Output the (X, Y) coordinate of the center of the cell containing the given text.  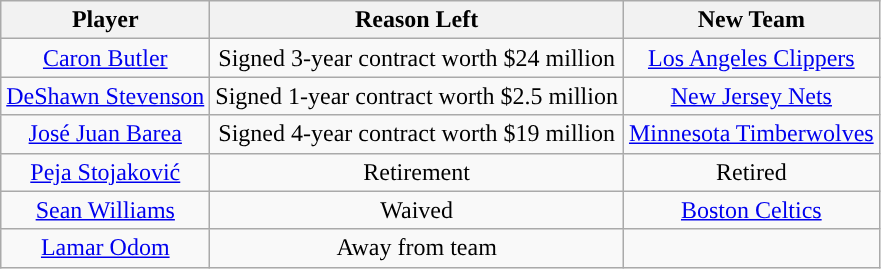
Caron Butler (106, 58)
Signed 4-year contract worth $19 million (417, 134)
Retired (751, 172)
Signed 3-year contract worth $24 million (417, 58)
Los Angeles Clippers (751, 58)
Boston Celtics (751, 210)
New Jersey Nets (751, 96)
José Juan Barea (106, 134)
Waived (417, 210)
Retirement (417, 172)
Minnesota Timberwolves (751, 134)
Peja Stojaković (106, 172)
Sean Williams (106, 210)
Lamar Odom (106, 248)
Signed 1-year contract worth $2.5 million (417, 96)
DeShawn Stevenson (106, 96)
New Team (751, 20)
Player (106, 20)
Away from team (417, 248)
Reason Left (417, 20)
